Return the [x, y] coordinate for the center point of the cell that contains the specified text.  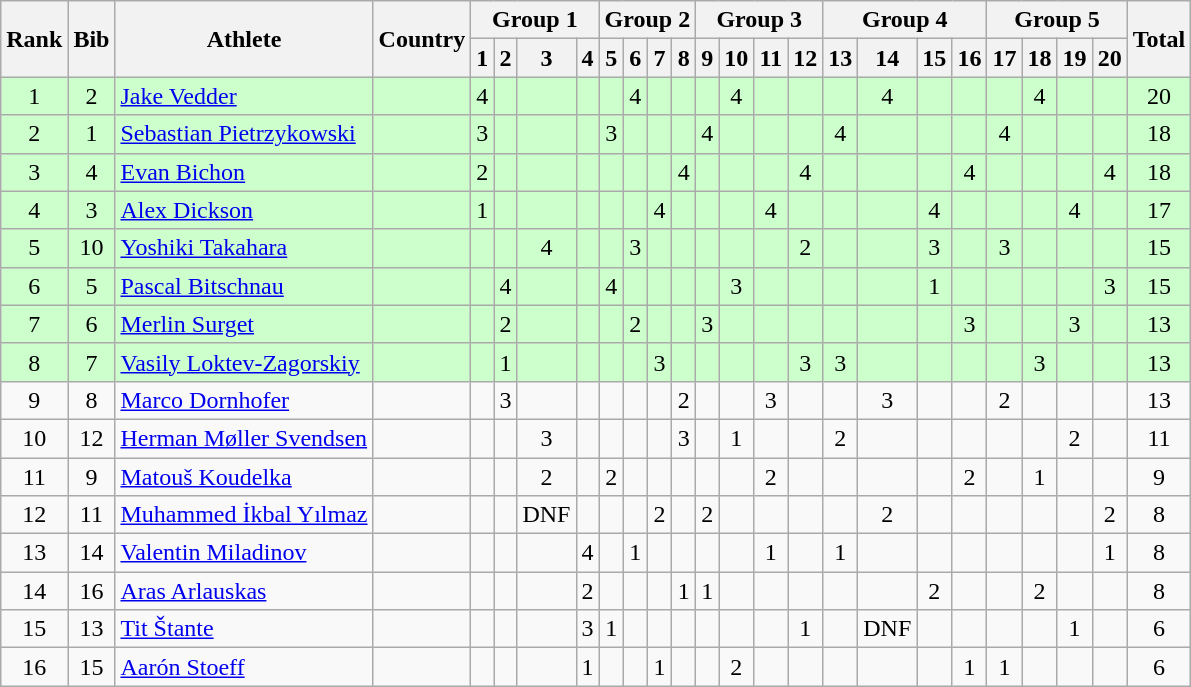
Bib [92, 39]
Alex Dickson [244, 210]
Group 5 [1057, 20]
Merlin Surget [244, 324]
Aras Arlauskas [244, 591]
Tit Štante [244, 629]
Country [422, 39]
Group 4 [905, 20]
Sebastian Pietrzykowski [244, 134]
19 [1074, 58]
Vasily Loktev-Zagorskiy [244, 362]
Athlete [244, 39]
Rank [34, 39]
Marco Dornhofer [244, 400]
Group 2 [648, 20]
Group 3 [760, 20]
Valentin Miladinov [244, 553]
Herman Møller Svendsen [244, 438]
Evan Bichon [244, 172]
Yoshiki Takahara [244, 248]
Pascal Bitschnau [244, 286]
Matouš Koudelka [244, 477]
Group 1 [535, 20]
Muhammed İkbal Yılmaz [244, 515]
Aarón Stoeff [244, 667]
Jake Vedder [244, 96]
Total [1159, 39]
